Return the (x, y) coordinate for the center point of the cell that contains the specified text.  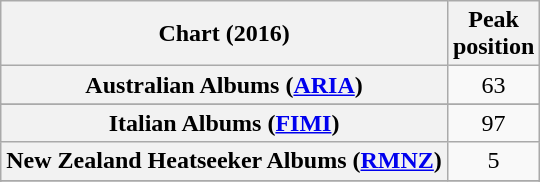
Chart (2016) (224, 34)
97 (493, 123)
New Zealand Heatseeker Albums (RMNZ) (224, 161)
Peak position (493, 34)
Australian Albums (ARIA) (224, 85)
63 (493, 85)
Italian Albums (FIMI) (224, 123)
5 (493, 161)
